For the text-containing cell, return its midpoint in (x, y) coordinate format. 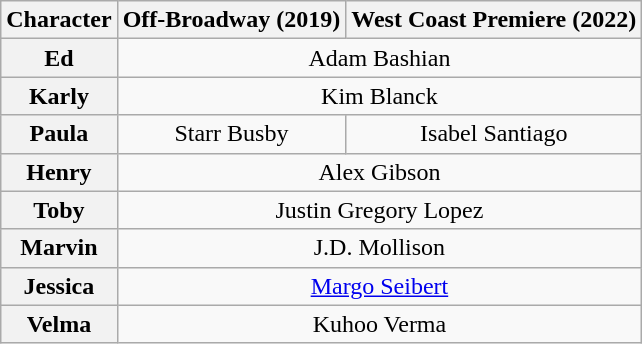
J.D. Mollison (380, 248)
Ed (59, 58)
Alex Gibson (380, 172)
Margo Seibert (380, 286)
Justin Gregory Lopez (380, 210)
Starr Busby (232, 134)
West Coast Premiere (2022) (494, 20)
Henry (59, 172)
Velma (59, 324)
Toby (59, 210)
Marvin (59, 248)
Off-Broadway (2019) (232, 20)
Character (59, 20)
Kim Blanck (380, 96)
Karly (59, 96)
Isabel Santiago (494, 134)
Adam Bashian (380, 58)
Jessica (59, 286)
Kuhoo Verma (380, 324)
Paula (59, 134)
